Return (X, Y) of the center of cell containing provided text 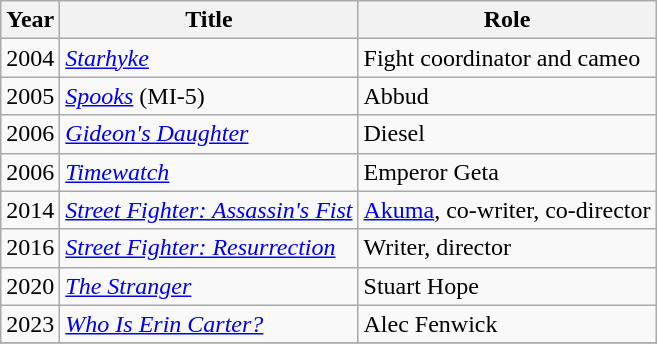
Spooks (MI-5) (209, 96)
2004 (30, 58)
The Stranger (209, 286)
2020 (30, 286)
2014 (30, 210)
Akuma, co-writer, co-director (507, 210)
Fight coordinator and cameo (507, 58)
Alec Fenwick (507, 324)
Street Fighter: Resurrection (209, 248)
2005 (30, 96)
Year (30, 20)
Gideon's Daughter (209, 134)
Diesel (507, 134)
Stuart Hope (507, 286)
2023 (30, 324)
Role (507, 20)
2016 (30, 248)
Title (209, 20)
Timewatch (209, 172)
Starhyke (209, 58)
Who Is Erin Carter? (209, 324)
Street Fighter: Assassin's Fist (209, 210)
Abbud (507, 96)
Emperor Geta (507, 172)
Writer, director (507, 248)
